Scan for the cell matching the given text and deliver its (x, y) coordinate at center. 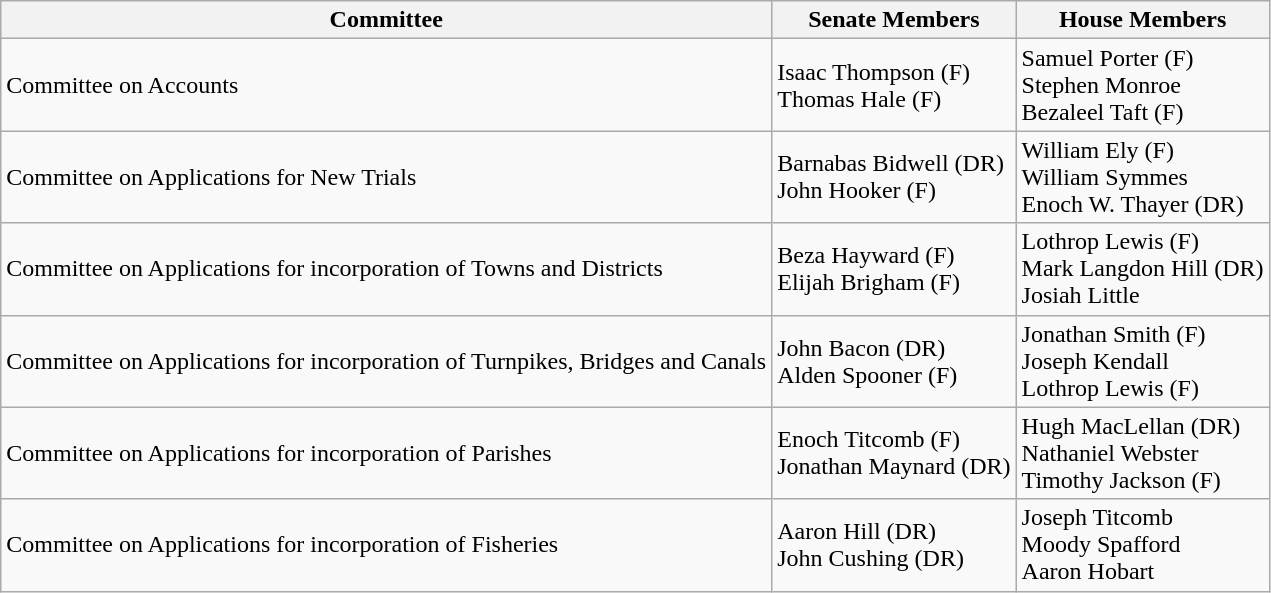
Committee on Accounts (386, 85)
Committee on Applications for incorporation of Parishes (386, 453)
House Members (1142, 20)
Committee on Applications for incorporation of Turnpikes, Bridges and Canals (386, 361)
Committee (386, 20)
Committee on Applications for incorporation of Towns and Districts (386, 269)
Committee on Applications for New Trials (386, 177)
Joseph TitcombMoody SpaffordAaron Hobart (1142, 545)
Aaron Hill (DR)John Cushing (DR) (894, 545)
Lothrop Lewis (F)Mark Langdon Hill (DR)Josiah Little (1142, 269)
Samuel Porter (F)Stephen MonroeBezaleel Taft (F) (1142, 85)
Committee on Applications for incorporation of Fisheries (386, 545)
Barnabas Bidwell (DR)John Hooker (F) (894, 177)
Beza Hayward (F)Elijah Brigham (F) (894, 269)
Isaac Thompson (F)Thomas Hale (F) (894, 85)
Enoch Titcomb (F)Jonathan Maynard (DR) (894, 453)
Jonathan Smith (F)Joseph KendallLothrop Lewis (F) (1142, 361)
William Ely (F)William SymmesEnoch W. Thayer (DR) (1142, 177)
Senate Members (894, 20)
Hugh MacLellan (DR)Nathaniel WebsterTimothy Jackson (F) (1142, 453)
John Bacon (DR)Alden Spooner (F) (894, 361)
